Find where the given text appears and provide that cell's center as [x, y] coordinate. 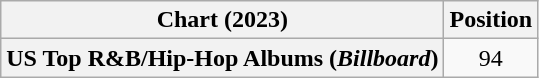
Chart (2023) [222, 20]
94 [491, 58]
Position [491, 20]
US Top R&B/Hip-Hop Albums (Billboard) [222, 58]
